Capture the cell that displays the provided text and extract its (x, y) central coordinate. 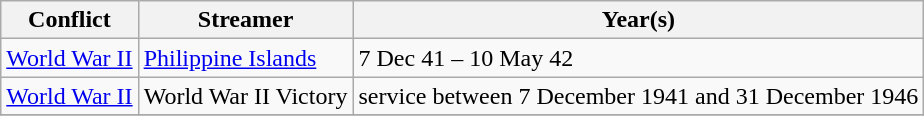
Conflict (70, 20)
service between 7 December 1941 and 31 December 1946 (638, 96)
World War II Victory (246, 96)
Philippine Islands (246, 58)
Streamer (246, 20)
Year(s) (638, 20)
7 Dec 41 – 10 May 42 (638, 58)
